Search for the cell housing the specified text and yield its [X, Y] center coordinate. 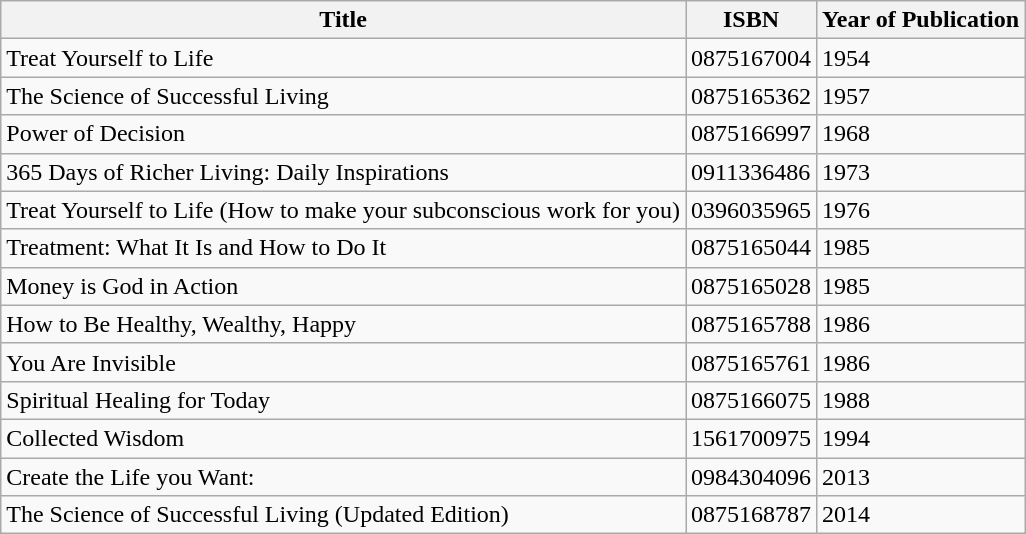
How to Be Healthy, Wealthy, Happy [344, 324]
1954 [921, 58]
You Are Invisible [344, 362]
Money is God in Action [344, 286]
365 Days of Richer Living: Daily Inspirations [344, 172]
Collected Wisdom [344, 438]
0875165044 [752, 248]
0875166997 [752, 134]
1957 [921, 96]
2014 [921, 515]
1561700975 [752, 438]
Power of Decision [344, 134]
ISBN [752, 20]
1968 [921, 134]
0396035965 [752, 210]
0875165788 [752, 324]
Create the Life you Want: [344, 477]
Treatment: What It Is and How to Do It [344, 248]
The Science of Successful Living (Updated Edition) [344, 515]
2013 [921, 477]
Spiritual Healing for Today [344, 400]
1973 [921, 172]
0875165761 [752, 362]
0875165028 [752, 286]
1994 [921, 438]
0875165362 [752, 96]
Title [344, 20]
0875167004 [752, 58]
0984304096 [752, 477]
Treat Yourself to Life [344, 58]
0875166075 [752, 400]
0875168787 [752, 515]
Year of Publication [921, 20]
1988 [921, 400]
The Science of Successful Living [344, 96]
0911336486 [752, 172]
1976 [921, 210]
Treat Yourself to Life (How to make your subconscious work for you) [344, 210]
